Detect which cell encompasses the target text, then output its [x, y] center coordinate. 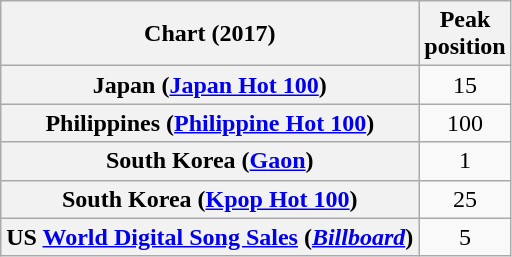
Peakposition [465, 34]
US World Digital Song Sales (Billboard) [210, 237]
5 [465, 237]
1 [465, 161]
South Korea (Gaon) [210, 161]
Philippines (Philippine Hot 100) [210, 123]
Japan (Japan Hot 100) [210, 85]
South Korea (Kpop Hot 100) [210, 199]
100 [465, 123]
15 [465, 85]
Chart (2017) [210, 34]
25 [465, 199]
